Identify which cell holds the provided text, then report its [x, y] central coordinate. 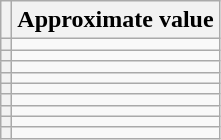
Approximate value [116, 20]
